For the text-containing cell, return its midpoint in (x, y) coordinate format. 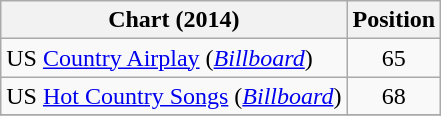
68 (394, 96)
Chart (2014) (174, 20)
Position (394, 20)
US Country Airplay (Billboard) (174, 58)
65 (394, 58)
US Hot Country Songs (Billboard) (174, 96)
